Locate the cell with the specified text and output its (x, y) center coordinate. 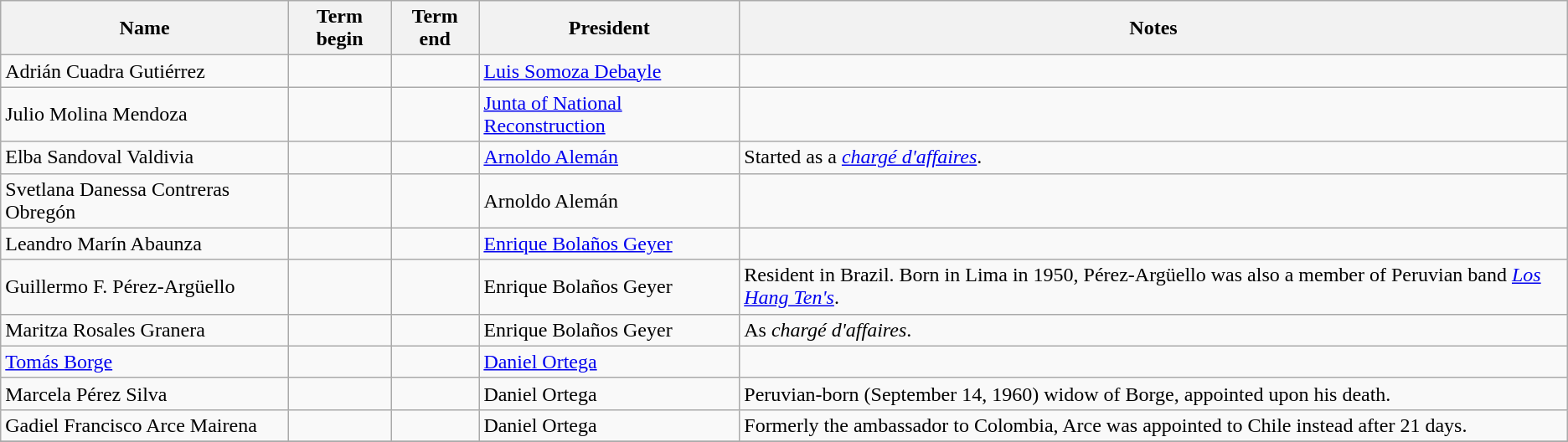
As chargé d'affaires. (1153, 330)
Leandro Marín Abaunza (145, 244)
Elba Sandoval Valdivia (145, 157)
Gadiel Francisco Arce Mairena (145, 425)
Term end (436, 28)
Tomás Borge (145, 362)
Formerly the ambassador to Colombia, Arce was appointed to Chile instead after 21 days. (1153, 425)
Notes (1153, 28)
Luis Somoza Debayle (610, 71)
Junta of National Reconstruction (610, 114)
Name (145, 28)
President (610, 28)
Svetlana Danessa Contreras Obregón (145, 201)
Maritza Rosales Granera (145, 330)
Marcela Pérez Silva (145, 393)
Term begin (339, 28)
Resident in Brazil. Born in Lima in 1950, Pérez-Argüello was also a member of Peruvian band Los Hang Ten's. (1153, 286)
Guillermo F. Pérez-Argüello (145, 286)
Peruvian-born (September 14, 1960) widow of Borge, appointed upon his death. (1153, 393)
Julio Molina Mendoza (145, 114)
Adrián Cuadra Gutiérrez (145, 71)
Started as a chargé d'affaires. (1153, 157)
